Identify which cell holds the provided text, then report its (x, y) central coordinate. 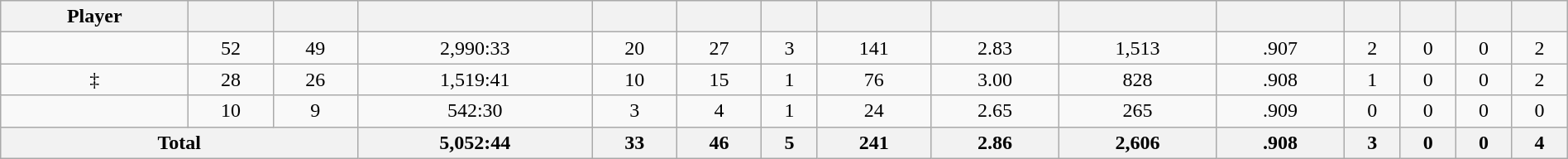
49 (315, 48)
20 (634, 48)
24 (873, 111)
52 (231, 48)
542:30 (475, 111)
2.83 (996, 48)
‡ (94, 79)
265 (1138, 111)
76 (873, 79)
9 (315, 111)
5 (789, 142)
141 (873, 48)
2.65 (996, 111)
Total (179, 142)
.909 (1280, 111)
3.00 (996, 79)
33 (634, 142)
5,052:44 (475, 142)
241 (873, 142)
1,513 (1138, 48)
2,990:33 (475, 48)
46 (719, 142)
27 (719, 48)
1,519:41 (475, 79)
.907 (1280, 48)
828 (1138, 79)
15 (719, 79)
Player (94, 17)
2.86 (996, 142)
26 (315, 79)
2,606 (1138, 142)
28 (231, 79)
